For the text-containing cell, return its midpoint in (x, y) coordinate format. 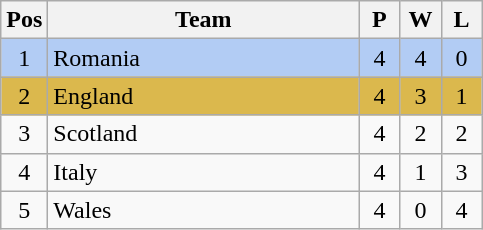
Italy (204, 172)
Wales (204, 210)
Romania (204, 58)
England (204, 96)
Pos (24, 20)
W (420, 20)
L (462, 20)
5 (24, 210)
P (380, 20)
Scotland (204, 134)
Team (204, 20)
